Return [x, y] of the center of cell containing provided text 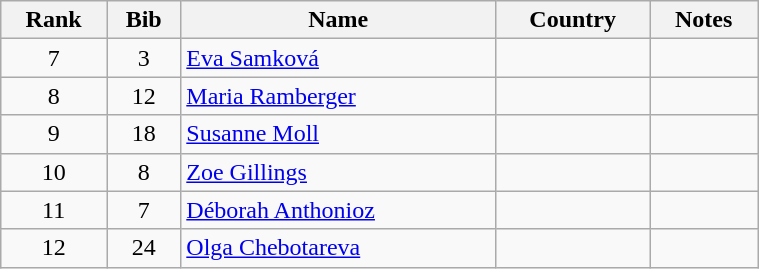
9 [54, 134]
Bib [144, 20]
11 [54, 210]
18 [144, 134]
Country [573, 20]
Zoe Gillings [338, 172]
Name [338, 20]
Olga Chebotareva [338, 248]
3 [144, 58]
Notes [704, 20]
10 [54, 172]
Rank [54, 20]
Déborah Anthonioz [338, 210]
Eva Samková [338, 58]
24 [144, 248]
Susanne Moll [338, 134]
Maria Ramberger [338, 96]
